Extract the [x, y] coordinate from the center of the cell holding the provided text.  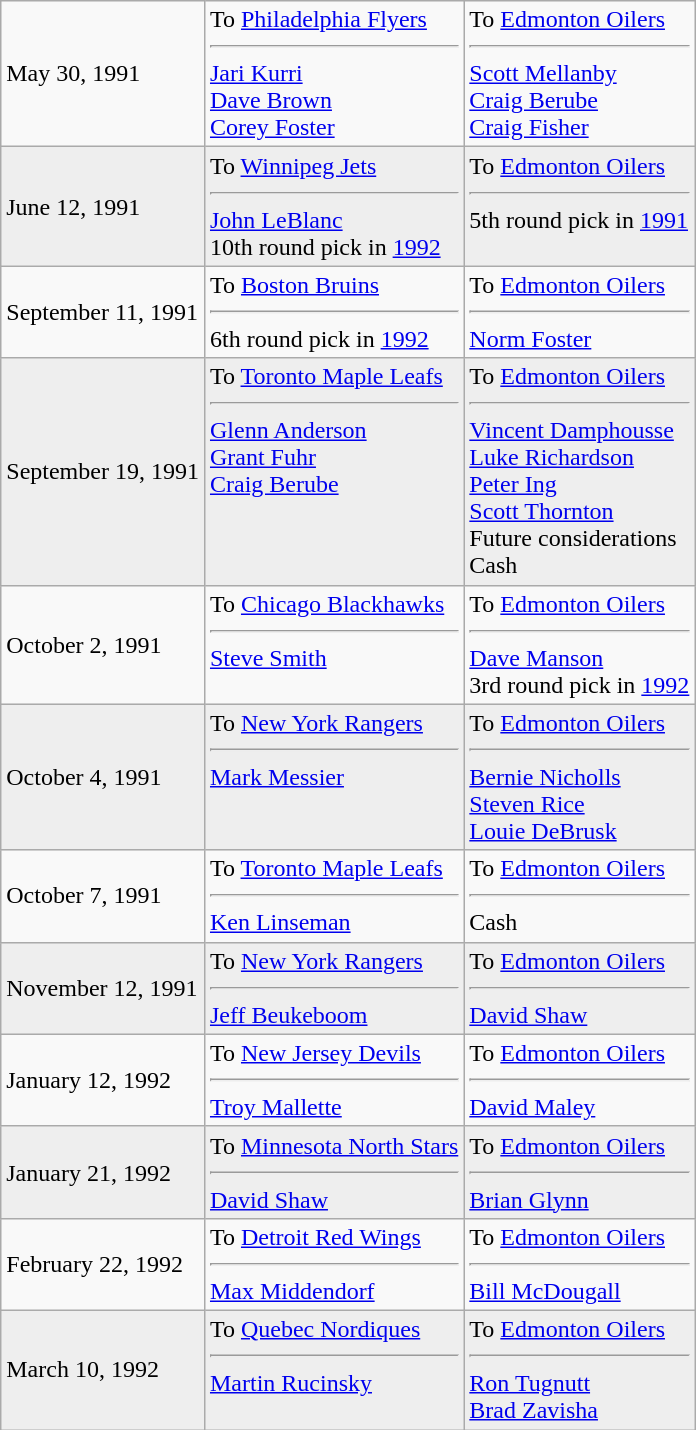
To Chicago BlackhawksSteve Smith [334, 644]
October 4, 1991 [103, 777]
To Edmonton OilersScott MellanbyCraig BerubeCraig Fisher [580, 74]
February 22, 1992 [103, 1264]
To Edmonton OilersDavid Maley [580, 1080]
To Edmonton OilersBernie NichollsSteven RiceLouie DeBrusk [580, 777]
September 19, 1991 [103, 472]
To Toronto Maple LeafsKen Linseman [334, 896]
To New Jersey DevilsTroy Mallette [334, 1080]
To Edmonton OilersCash [580, 896]
November 12, 1991 [103, 988]
March 10, 1992 [103, 1370]
To Edmonton OilersRon TugnuttBrad Zavisha [580, 1370]
To Toronto Maple LeafsGlenn AndersonGrant FuhrCraig Berube [334, 472]
To Edmonton OilersDave Manson3rd round pick in 1992 [580, 644]
May 30, 1991 [103, 74]
To Minnesota North StarsDavid Shaw [334, 1172]
To Edmonton OilersBrian Glynn [580, 1172]
To Quebec NordiquesMartin Rucinsky [334, 1370]
To Edmonton OilersDavid Shaw [580, 988]
June 12, 1991 [103, 206]
January 21, 1992 [103, 1172]
October 7, 1991 [103, 896]
To Winnipeg JetsJohn LeBlanc10th round pick in 1992 [334, 206]
To Edmonton OilersVincent DamphousseLuke RichardsonPeter IngScott ThorntonFuture considerationsCash [580, 472]
January 12, 1992 [103, 1080]
To Edmonton Oilers5th round pick in 1991 [580, 206]
To Edmonton OilersBill McDougall [580, 1264]
To Philadelphia FlyersJari KurriDave BrownCorey Foster [334, 74]
October 2, 1991 [103, 644]
To New York RangersMark Messier [334, 777]
To New York RangersJeff Beukeboom [334, 988]
September 11, 1991 [103, 312]
To Boston Bruins6th round pick in 1992 [334, 312]
To Detroit Red WingsMax Middendorf [334, 1264]
To Edmonton OilersNorm Foster [580, 312]
